Capture the cell that displays the provided text and extract its (X, Y) central coordinate. 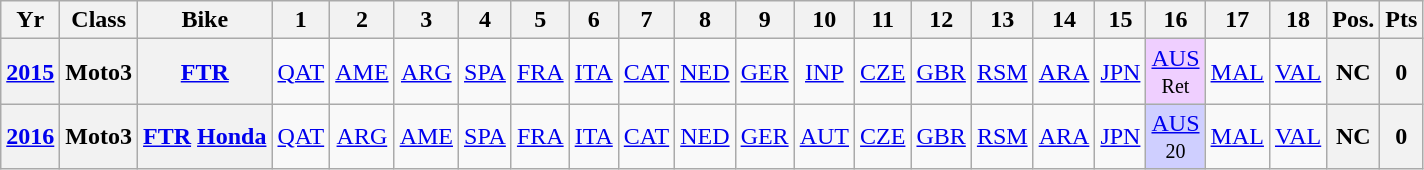
8 (705, 20)
15 (1120, 20)
17 (1237, 20)
AUSRet (1176, 72)
Pos. (1354, 20)
FTR (205, 72)
2016 (30, 136)
Pts (1402, 20)
14 (1064, 20)
16 (1176, 20)
12 (941, 20)
FTR Honda (205, 136)
3 (426, 20)
18 (1298, 20)
Bike (205, 20)
5 (540, 20)
4 (486, 20)
10 (824, 20)
AUS20 (1176, 136)
6 (594, 20)
1 (301, 20)
9 (764, 20)
7 (646, 20)
Class (99, 20)
11 (883, 20)
13 (1002, 20)
2015 (30, 72)
INP (824, 72)
2 (362, 20)
AUT (824, 136)
Yr (30, 20)
